Search for the cell housing the specified text and yield its [x, y] center coordinate. 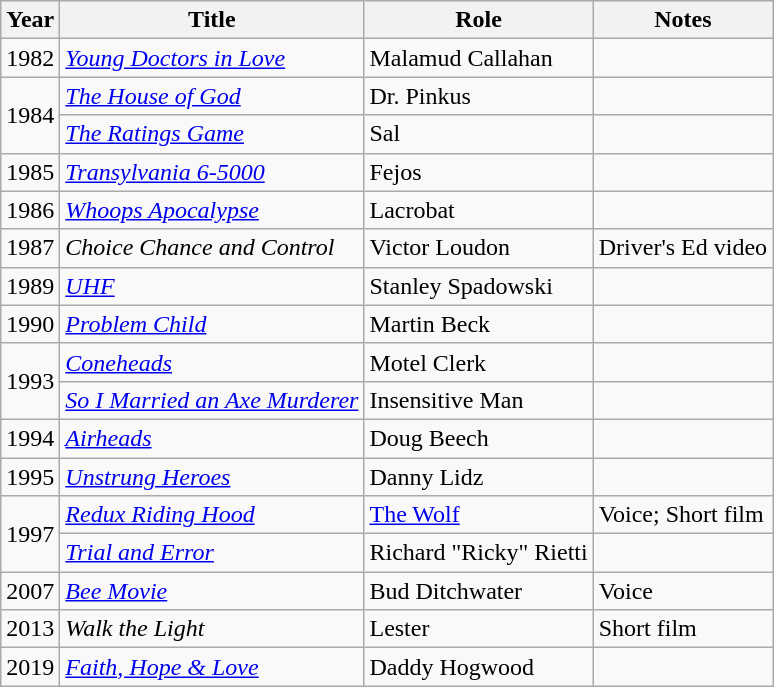
1990 [30, 324]
Martin Beck [478, 324]
Dr. Pinkus [478, 96]
Transylvania 6-5000 [212, 172]
Lacrobat [478, 210]
1985 [30, 172]
Malamud Callahan [478, 58]
Short film [682, 629]
Danny Lidz [478, 477]
Fejos [478, 172]
2013 [30, 629]
Airheads [212, 438]
Title [212, 20]
The House of God [212, 96]
Sal [478, 134]
1997 [30, 534]
Stanley Spadowski [478, 286]
Year [30, 20]
Faith, Hope & Love [212, 667]
1984 [30, 115]
1982 [30, 58]
Lester [478, 629]
Notes [682, 20]
So I Married an Axe Murderer [212, 400]
Daddy Hogwood [478, 667]
1995 [30, 477]
1989 [30, 286]
Motel Clerk [478, 362]
1986 [30, 210]
Insensitive Man [478, 400]
Redux Riding Hood [212, 515]
1993 [30, 381]
Victor Loudon [478, 248]
Problem Child [212, 324]
2019 [30, 667]
Voice [682, 591]
Unstrung Heroes [212, 477]
Driver's Ed video [682, 248]
Voice; Short film [682, 515]
Richard "Ricky" Rietti [478, 553]
1994 [30, 438]
1987 [30, 248]
Young Doctors in Love [212, 58]
Walk the Light [212, 629]
Whoops Apocalypse [212, 210]
The Ratings Game [212, 134]
Trial and Error [212, 553]
Doug Beech [478, 438]
Bud Ditchwater [478, 591]
Bee Movie [212, 591]
Role [478, 20]
UHF [212, 286]
The Wolf [478, 515]
Coneheads [212, 362]
2007 [30, 591]
Choice Chance and Control [212, 248]
